Locate the cell with the specified text and output its (X, Y) center coordinate. 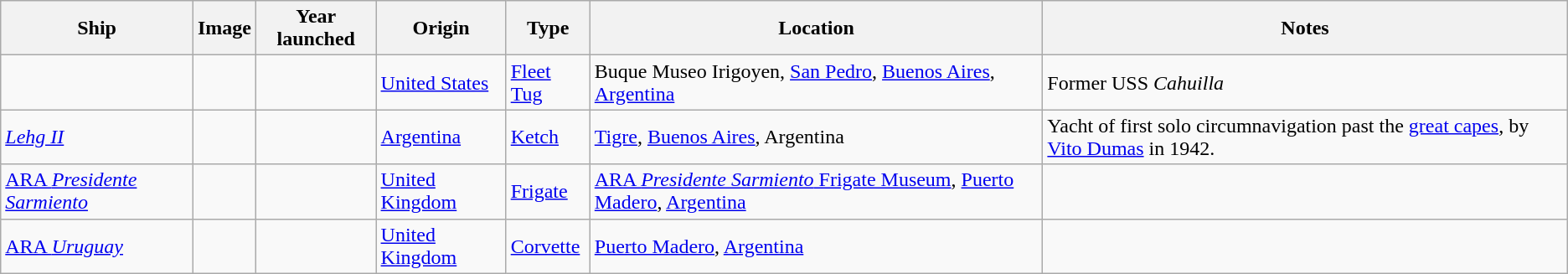
Ship (97, 28)
ARA Presidente Sarmiento (97, 191)
Ketch (548, 137)
Location (816, 28)
Notes (1305, 28)
Frigate (548, 191)
Corvette (548, 246)
Lehg II (97, 137)
Puerto Madero, Argentina (816, 246)
ARA Presidente Sarmiento Frigate Museum, Puerto Madero, Argentina (816, 191)
Tigre, Buenos Aires, Argentina (816, 137)
ARA Uruguay (97, 246)
Origin (441, 28)
Argentina (441, 137)
Buque Museo Irigoyen, San Pedro, Buenos Aires, Argentina (816, 82)
United States (441, 82)
Former USS Cahuilla (1305, 82)
Year launched (317, 28)
Fleet Tug (548, 82)
Yacht of first solo circumnavigation past the great capes, by Vito Dumas in 1942. (1305, 137)
Image (224, 28)
Type (548, 28)
